For the text-containing cell, return its midpoint in (x, y) coordinate format. 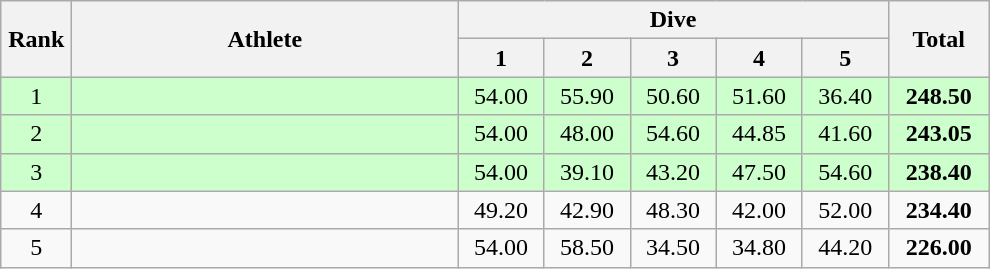
248.50 (938, 96)
48.00 (587, 134)
34.80 (759, 248)
58.50 (587, 248)
238.40 (938, 172)
226.00 (938, 248)
234.40 (938, 210)
43.20 (673, 172)
52.00 (845, 210)
47.50 (759, 172)
39.10 (587, 172)
34.50 (673, 248)
Total (938, 39)
Rank (36, 39)
41.60 (845, 134)
42.90 (587, 210)
44.85 (759, 134)
36.40 (845, 96)
Athlete (265, 39)
44.20 (845, 248)
55.90 (587, 96)
Dive (673, 20)
42.00 (759, 210)
50.60 (673, 96)
48.30 (673, 210)
51.60 (759, 96)
243.05 (938, 134)
49.20 (501, 210)
